Search for the cell housing the specified text and yield its [X, Y] center coordinate. 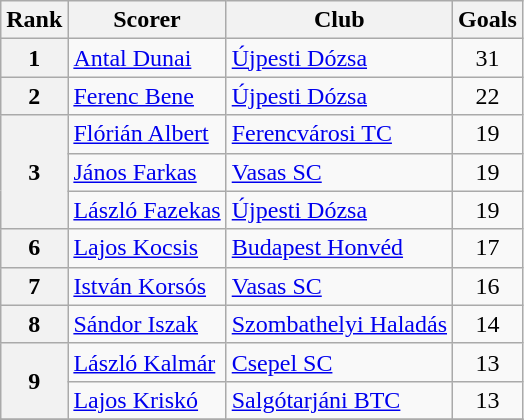
Sándor Iszak [147, 324]
Ferencvárosi TC [339, 134]
László Kalmár [147, 362]
3 [34, 172]
17 [488, 248]
22 [488, 96]
Antal Dunai [147, 58]
János Farkas [147, 172]
Rank [34, 20]
7 [34, 286]
Csepel SC [339, 362]
Scorer [147, 20]
István Korsós [147, 286]
8 [34, 324]
6 [34, 248]
Ferenc Bene [147, 96]
2 [34, 96]
Salgótarjáni BTC [339, 400]
László Fazekas [147, 210]
31 [488, 58]
9 [34, 381]
Club [339, 20]
Goals [488, 20]
14 [488, 324]
1 [34, 58]
Szombathelyi Haladás [339, 324]
Lajos Kriskó [147, 400]
Lajos Kocsis [147, 248]
16 [488, 286]
Flórián Albert [147, 134]
Budapest Honvéd [339, 248]
